Output the (x, y) coordinate of the center of the cell containing the given text.  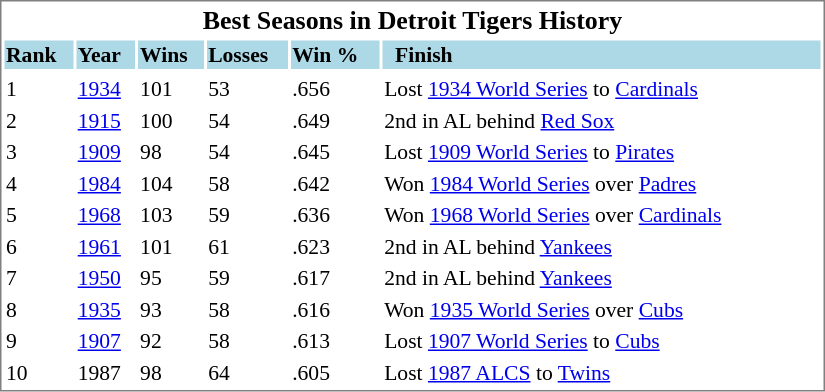
Rank (38, 54)
93 (172, 310)
2 (38, 120)
1961 (106, 246)
10 (38, 372)
Won 1968 World Series over Cardinals (602, 215)
1934 (106, 89)
6 (38, 246)
Finish (602, 54)
53 (248, 89)
Lost 1987 ALCS to Twins (602, 372)
.656 (336, 89)
61 (248, 246)
7 (38, 278)
Won 1935 World Series over Cubs (602, 310)
92 (172, 341)
4 (38, 184)
64 (248, 372)
Wins (172, 54)
Lost 1934 World Series to Cardinals (602, 89)
1968 (106, 215)
1909 (106, 152)
.613 (336, 341)
Lost 1909 World Series to Pirates (602, 152)
2nd in AL behind Red Sox (602, 120)
1907 (106, 341)
Year (106, 54)
100 (172, 120)
.616 (336, 310)
95 (172, 278)
.649 (336, 120)
.636 (336, 215)
5 (38, 215)
.642 (336, 184)
1 (38, 89)
Win % (336, 54)
Lost 1907 World Series to Cubs (602, 341)
.617 (336, 278)
Won 1984 World Series over Padres (602, 184)
1950 (106, 278)
1984 (106, 184)
3 (38, 152)
103 (172, 215)
Losses (248, 54)
1915 (106, 120)
1987 (106, 372)
Best Seasons in Detroit Tigers History (412, 20)
9 (38, 341)
104 (172, 184)
8 (38, 310)
.605 (336, 372)
.623 (336, 246)
.645 (336, 152)
1935 (106, 310)
